For the text-containing cell, return its midpoint in [x, y] coordinate format. 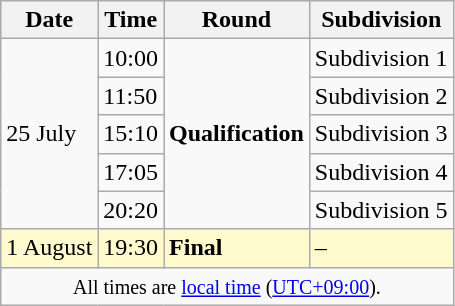
Subdivision 3 [381, 134]
Final [237, 248]
Subdivision 4 [381, 172]
17:05 [131, 172]
10:00 [131, 58]
19:30 [131, 248]
15:10 [131, 134]
Date [50, 20]
Qualification [237, 134]
20:20 [131, 210]
All times are local time (UTC+09:00). [227, 286]
11:50 [131, 96]
25 July [50, 134]
Round [237, 20]
Subdivision 1 [381, 58]
Subdivision 5 [381, 210]
– [381, 248]
1 August [50, 248]
Subdivision 2 [381, 96]
Subdivision [381, 20]
Time [131, 20]
